For the text-containing cell, return its midpoint in (x, y) coordinate format. 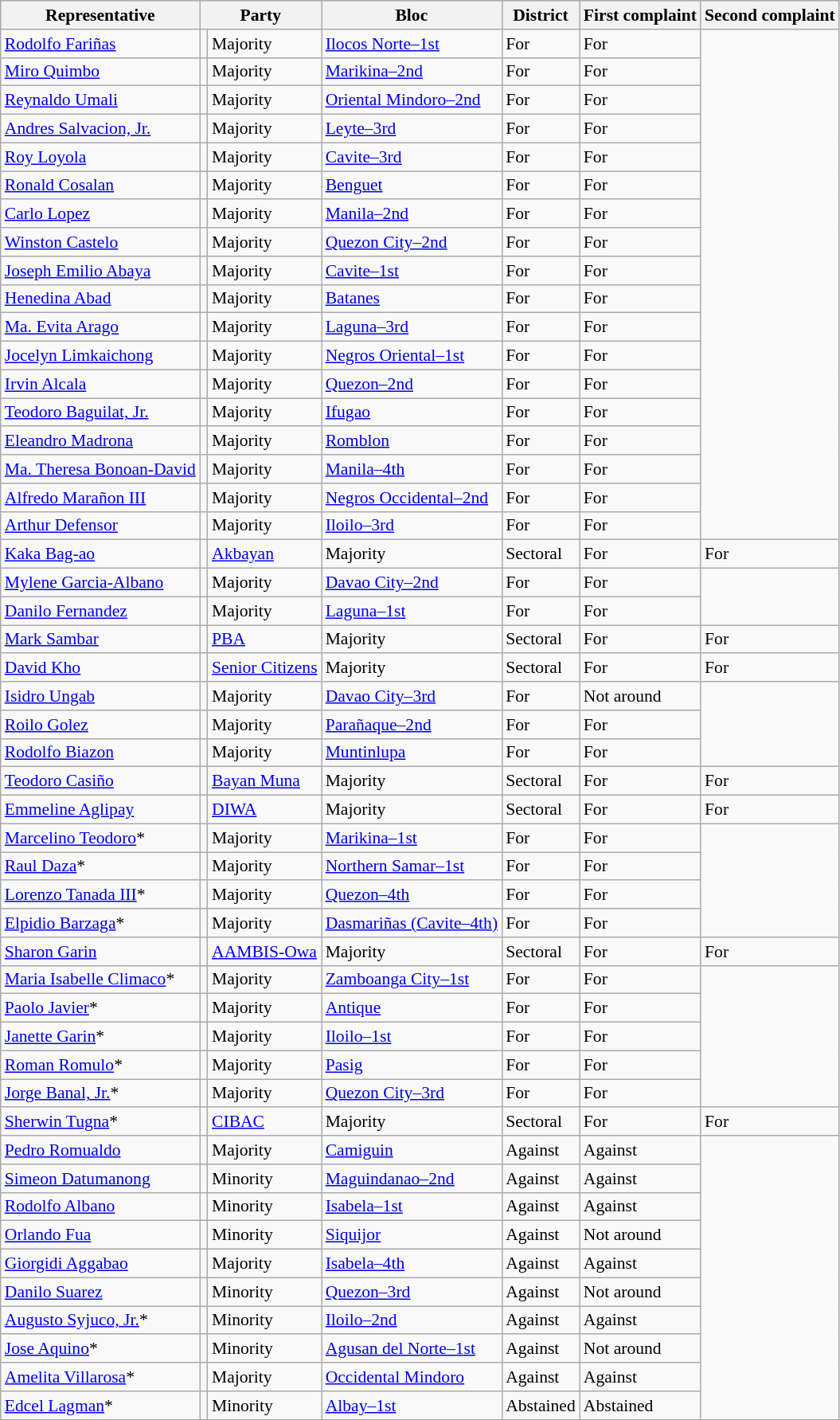
Laguna–1st (412, 611)
Antique (412, 1008)
CIBAC (264, 1122)
Carlo Lopez (100, 214)
Maria Isabelle Climaco* (100, 980)
Davao City–2nd (412, 583)
Sharon Garin (100, 952)
David Kho (100, 668)
Emmeline Aglipay (100, 810)
Iloilo–3rd (412, 526)
Akbayan (264, 554)
Ronald Cosalan (100, 186)
Isabela–4th (412, 1264)
Oriental Mindoro–2nd (412, 100)
Albay–1st (412, 1406)
Quezon City–3rd (412, 1093)
Davao City–3rd (412, 696)
Quezon City–2nd (412, 242)
Mark Sambar (100, 640)
Siquijor (412, 1235)
Elpidio Barzaga* (100, 923)
Camiguin (412, 1150)
Marikina–1st (412, 838)
Henedina Abad (100, 299)
Giorgidi Aggabao (100, 1264)
Muntinlupa (412, 753)
Maguindanao–2nd (412, 1179)
Ifugao (412, 413)
Ilocos Norte–1st (412, 44)
Marcelino Teodoro* (100, 838)
Bloc (412, 15)
Augusto Syjuco, Jr.* (100, 1320)
Miro Quimbo (100, 72)
Edcel Lagman* (100, 1406)
Mylene Garcia-Albano (100, 583)
AAMBIS-Owa (264, 952)
Marikina–2nd (412, 72)
Kaka Bag-ao (100, 554)
Ma. Evita Arago (100, 327)
Laguna–3rd (412, 327)
Benguet (412, 186)
Rodolfo Albano (100, 1207)
Teodoro Casiño (100, 781)
Sherwin Tugna* (100, 1122)
Occidental Mindoro (412, 1377)
Raul Daza* (100, 866)
Winston Castelo (100, 242)
Roy Loyola (100, 157)
Arthur Defensor (100, 526)
DIWA (264, 810)
Second complaint (770, 15)
Reynaldo Umali (100, 100)
Roilo Golez (100, 725)
Ma. Theresa Bonoan-David (100, 469)
Jorge Banal, Jr.* (100, 1093)
Rodolfo Fariñas (100, 44)
Party (261, 15)
District (541, 15)
Representative (100, 15)
Danilo Suarez (100, 1292)
Manila–2nd (412, 214)
Alfredo Marañon III (100, 498)
Negros Oriental–1st (412, 356)
Quezon–4th (412, 895)
Eleandro Madrona (100, 441)
Danilo Fernandez (100, 611)
Teodoro Baguilat, Jr. (100, 413)
Negros Occidental–2nd (412, 498)
Iloilo–2nd (412, 1320)
Romblon (412, 441)
Leyte–3rd (412, 129)
Cavite–1st (412, 271)
Simeon Datumanong (100, 1179)
Senior Citizens (264, 668)
Bayan Muna (264, 781)
Pedro Romualdo (100, 1150)
Cavite–3rd (412, 157)
Iloilo–1st (412, 1037)
Jocelyn Limkaichong (100, 356)
Agusan del Norte–1st (412, 1349)
Zamboanga City–1st (412, 980)
Manila–4th (412, 469)
Roman Romulo* (100, 1065)
Parañaque–2nd (412, 725)
Lorenzo Tanada III* (100, 895)
Northern Samar–1st (412, 866)
Orlando Fua (100, 1235)
Janette Garin* (100, 1037)
Dasmariñas (Cavite–4th) (412, 923)
Andres Salvacion, Jr. (100, 129)
Paolo Javier* (100, 1008)
Isidro Ungab (100, 696)
Pasig (412, 1065)
Isabela–1st (412, 1207)
Jose Aquino* (100, 1349)
PBA (264, 640)
Quezon–3rd (412, 1292)
Joseph Emilio Abaya (100, 271)
Rodolfo Biazon (100, 753)
Irvin Alcala (100, 384)
Amelita Villarosa* (100, 1377)
Quezon–2nd (412, 384)
Batanes (412, 299)
First complaint (640, 15)
